Provide the [x, y] coordinate of the cell's center where the given text is located.  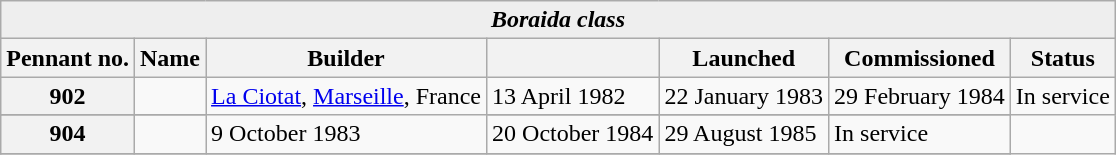
29 August 1985 [744, 134]
Launched [744, 58]
20 October 1984 [573, 134]
902 [68, 96]
Name [170, 58]
Status [1062, 58]
13 April 1982 [573, 96]
29 February 1984 [920, 96]
Builder [346, 58]
9 October 1983 [346, 134]
Boraida class [558, 20]
Pennant no. [68, 58]
Commissioned [920, 58]
22 January 1983 [744, 96]
904 [68, 134]
La Ciotat, Marseille, France [346, 96]
